Detect which cell encompasses the target text, then output its [x, y] center coordinate. 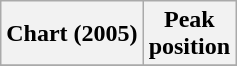
Peakposition [189, 34]
Chart (2005) [72, 34]
